Detect which cell encompasses the target text, then output its (X, Y) center coordinate. 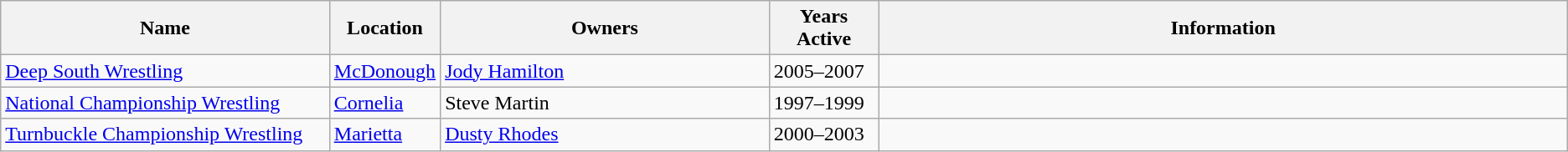
Steve Martin (605, 103)
Dusty Rhodes (605, 134)
2005–2007 (824, 71)
Name (166, 28)
Turnbuckle Championship Wrestling (166, 134)
Cornelia (384, 103)
Jody Hamilton (605, 71)
McDonough (384, 71)
Deep South Wrestling (166, 71)
National Championship Wrestling (166, 103)
2000–2003 (824, 134)
Location (384, 28)
Owners (605, 28)
Years Active (824, 28)
Information (1223, 28)
Marietta (384, 134)
1997–1999 (824, 103)
